Capture the cell that displays the provided text and extract its [X, Y] central coordinate. 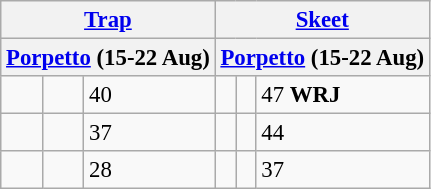
44 [342, 133]
47 WRJ [342, 95]
28 [150, 170]
40 [150, 95]
Skeet [322, 20]
Trap [108, 20]
